From the cell containing the given text, extract its center point as (x, y) coordinate. 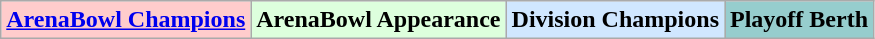
ArenaBowl Champions (126, 20)
ArenaBowl Appearance (378, 20)
Playoff Berth (798, 20)
Division Champions (615, 20)
